Provide the (x, y) coordinate of the cell's center where the given text is located.  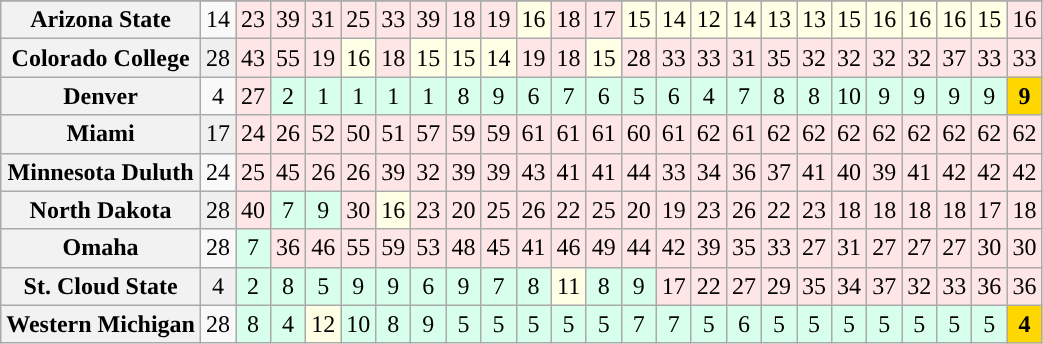
57 (428, 134)
48 (464, 248)
Omaha (101, 248)
Colorado College (101, 58)
49 (604, 248)
St. Cloud State (101, 286)
51 (394, 134)
Arizona State (101, 20)
52 (324, 134)
53 (428, 248)
Denver (101, 96)
60 (638, 134)
50 (358, 134)
11 (568, 286)
29 (778, 286)
Western Michigan (101, 324)
Miami (101, 134)
North Dakota (101, 210)
Minnesota Duluth (101, 172)
